Detect which cell encompasses the target text, then output its (x, y) center coordinate. 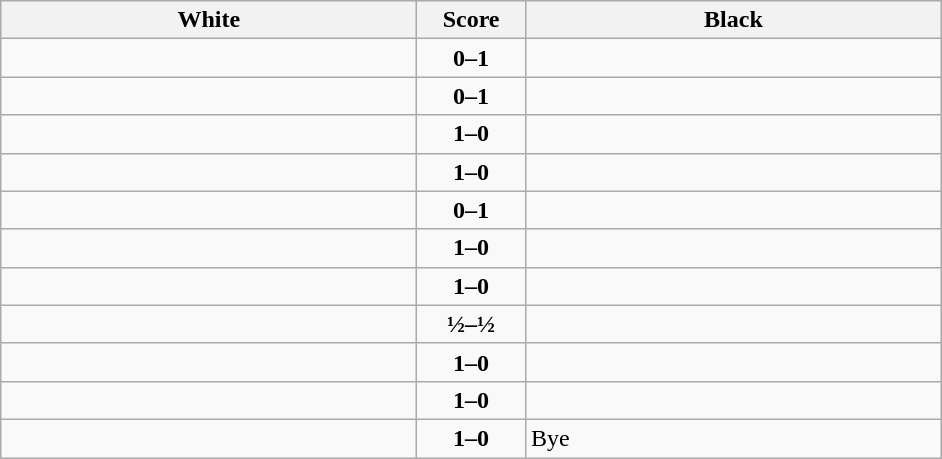
Black (733, 20)
Bye (733, 438)
White (209, 20)
½–½ (472, 324)
Score (472, 20)
